Scan for the cell matching the given text and deliver its [X, Y] coordinate at center. 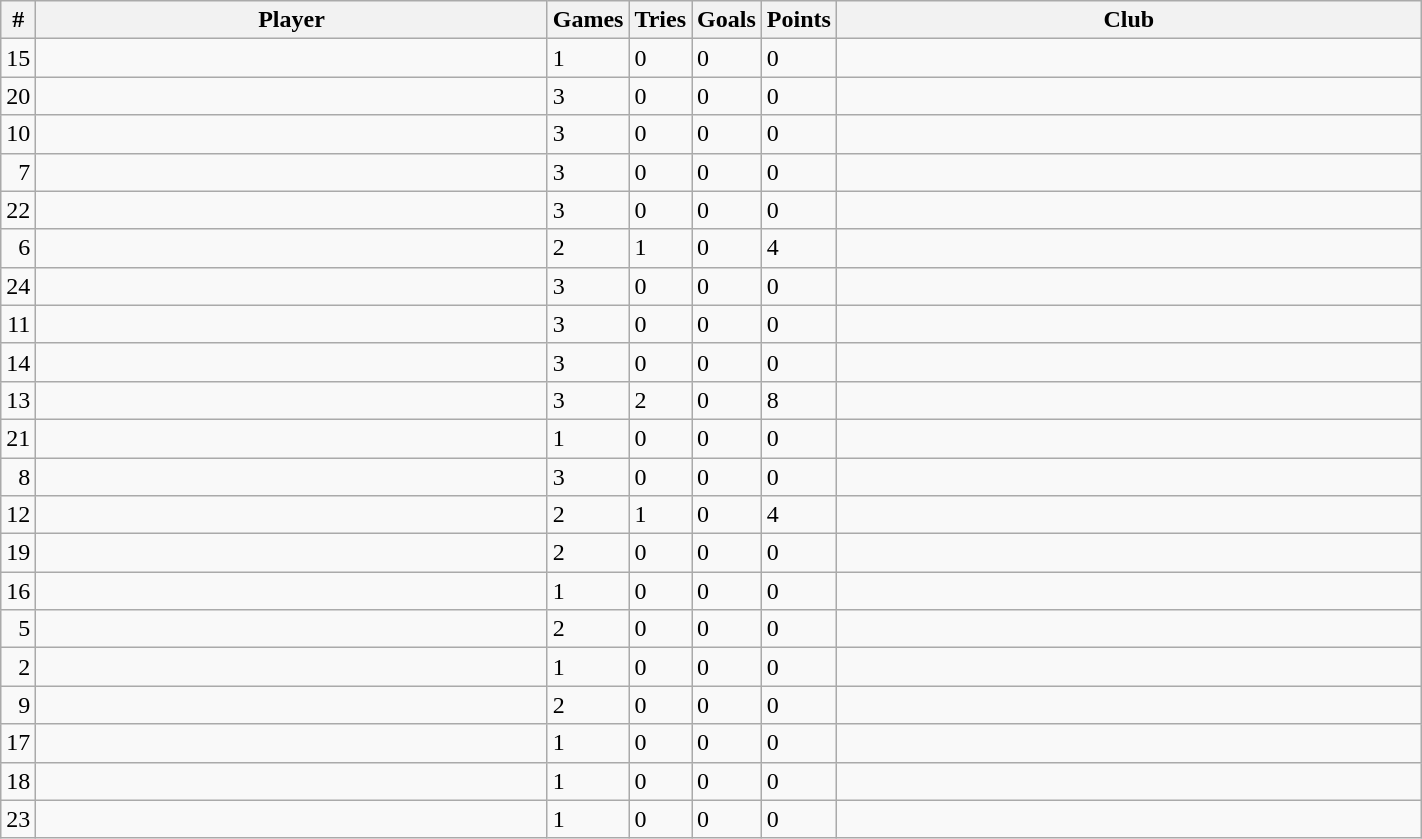
Tries [660, 20]
10 [18, 134]
23 [18, 819]
Club [1128, 20]
22 [18, 210]
24 [18, 286]
Points [798, 20]
18 [18, 781]
17 [18, 743]
15 [18, 58]
# [18, 20]
7 [18, 172]
Goals [727, 20]
9 [18, 705]
14 [18, 362]
6 [18, 248]
5 [18, 629]
16 [18, 591]
11 [18, 324]
20 [18, 96]
21 [18, 438]
19 [18, 553]
12 [18, 515]
13 [18, 400]
Games [588, 20]
Player [292, 20]
